For the text-containing cell, return its midpoint in [X, Y] coordinate format. 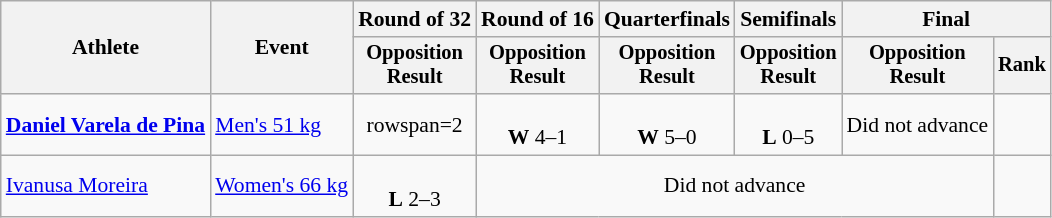
Round of 16 [538, 19]
rowspan=2 [414, 124]
Ivanusa Moreira [106, 186]
Final [946, 19]
L 2–3 [414, 186]
Daniel Varela de Pina [106, 124]
W 4–1 [538, 124]
Event [282, 48]
Round of 32 [414, 19]
Semifinals [788, 19]
Women's 66 kg [282, 186]
Athlete [106, 48]
L 0–5 [788, 124]
W 5–0 [667, 124]
Rank [1022, 66]
Men's 51 kg [282, 124]
Quarterfinals [667, 19]
